Find where the given text appears and provide that cell's center as [X, Y] coordinate. 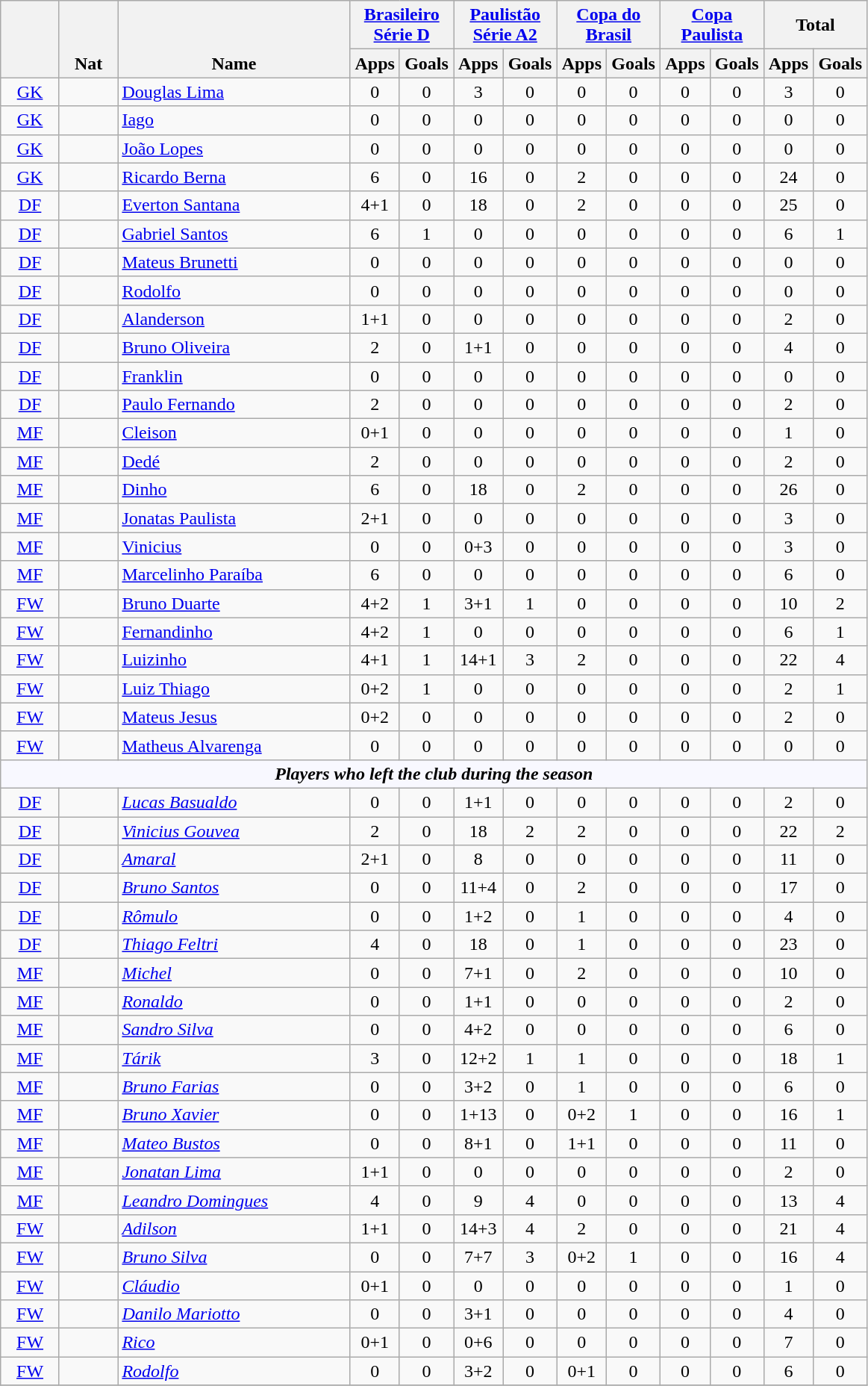
Paulistão Série A2 [506, 25]
Name [234, 39]
7+7 [479, 1257]
Nat [88, 39]
Danilo Mariotto [234, 1314]
7+1 [479, 973]
Bruno Farias [234, 1087]
Tárik [234, 1058]
Cleison [234, 433]
Bruno Oliveira [234, 347]
Dedé [234, 462]
Sandro Silva [234, 1030]
23 [788, 945]
Players who left the club during the season [434, 774]
Dinho [234, 490]
7 [788, 1343]
9 [479, 1200]
Iago [234, 120]
0+3 [479, 547]
26 [788, 490]
Marcelinho Paraíba [234, 575]
Everton Santana [234, 205]
Jonatan Lima [234, 1172]
Copa Paulista [712, 25]
Douglas Lima [234, 92]
Bruno Xavier [234, 1115]
24 [788, 177]
25 [788, 205]
Fernandinho [234, 632]
1+13 [479, 1115]
Jonatas Paulista [234, 518]
Bruno Silva [234, 1257]
Rômulo [234, 916]
Ronaldo [234, 1001]
Amaral [234, 860]
Michel [234, 973]
11+4 [479, 888]
Mateo Bustos [234, 1143]
Brasileiro Série D [402, 25]
Leandro Domingues [234, 1200]
Mateus Brunetti [234, 262]
8+1 [479, 1143]
Gabriel Santos [234, 234]
Thiago Feltri [234, 945]
Cláudio [234, 1285]
Bruno Duarte [234, 603]
Vinicius Gouvea [234, 831]
17 [788, 888]
Total [815, 25]
Bruno Santos [234, 888]
13 [788, 1200]
14+1 [479, 660]
Copa do Brasil [609, 25]
Alanderson [234, 319]
Paulo Fernando [234, 405]
Rico [234, 1343]
Ricardo Berna [234, 177]
João Lopes [234, 149]
Vinicius [234, 547]
Luizinho [234, 660]
0+6 [479, 1343]
14+3 [479, 1228]
1+2 [479, 916]
Adilson [234, 1228]
21 [788, 1228]
Matheus Alvarenga [234, 745]
Mateus Jesus [234, 717]
8 [479, 860]
Franklin [234, 376]
Luiz Thiago [234, 689]
Lucas Basualdo [234, 802]
12+2 [479, 1058]
